Identify which cell holds the provided text, then report its (x, y) central coordinate. 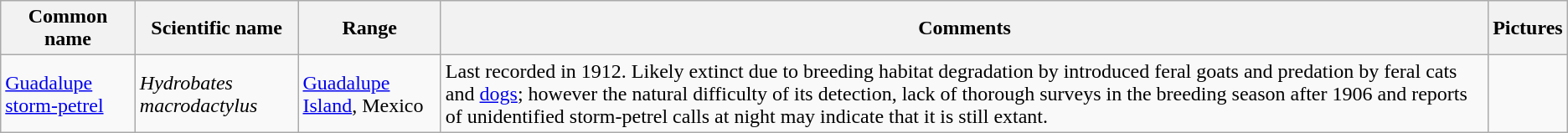
Common name (69, 28)
Hydrobates macrodactylus (216, 94)
Scientific name (216, 28)
Guadalupe storm-petrel (69, 94)
Pictures (1528, 28)
Range (369, 28)
Comments (964, 28)
Guadalupe Island, Mexico (369, 94)
